Search for the cell housing the specified text and yield its (x, y) center coordinate. 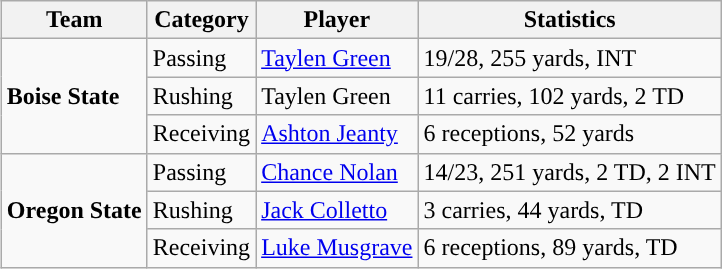
Luke Musgrave (337, 248)
6 receptions, 89 yards, TD (570, 248)
3 carries, 44 yards, TD (570, 210)
Player (337, 20)
14/23, 251 yards, 2 TD, 2 INT (570, 172)
Team (74, 20)
Oregon State (74, 210)
Boise State (74, 96)
19/28, 255 yards, INT (570, 58)
Category (201, 20)
Jack Colletto (337, 210)
Chance Nolan (337, 172)
6 receptions, 52 yards (570, 134)
11 carries, 102 yards, 2 TD (570, 96)
Ashton Jeanty (337, 134)
Statistics (570, 20)
